Provide the (X, Y) coordinate of the cell's center where the given text is located.  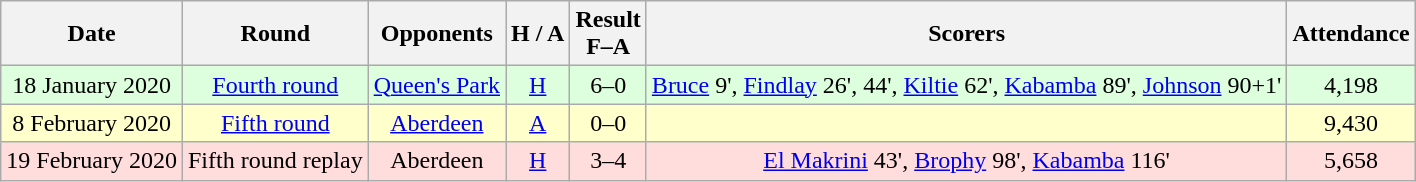
ResultF–A (608, 34)
3–4 (608, 161)
Bruce 9', Findlay 26', 44', Kiltie 62', Kabamba 89', Johnson 90+1' (966, 85)
El Makrini 43', Brophy 98', Kabamba 116' (966, 161)
H / A (538, 34)
Queen's Park (436, 85)
5,658 (1351, 161)
6–0 (608, 85)
Date (92, 34)
Fifth round (275, 123)
Fourth round (275, 85)
Attendance (1351, 34)
9,430 (1351, 123)
Scorers (966, 34)
Opponents (436, 34)
8 February 2020 (92, 123)
0–0 (608, 123)
Round (275, 34)
18 January 2020 (92, 85)
A (538, 123)
4,198 (1351, 85)
Fifth round replay (275, 161)
19 February 2020 (92, 161)
